Determine the [X, Y] coordinate at the center of the cell enclosing the given text.  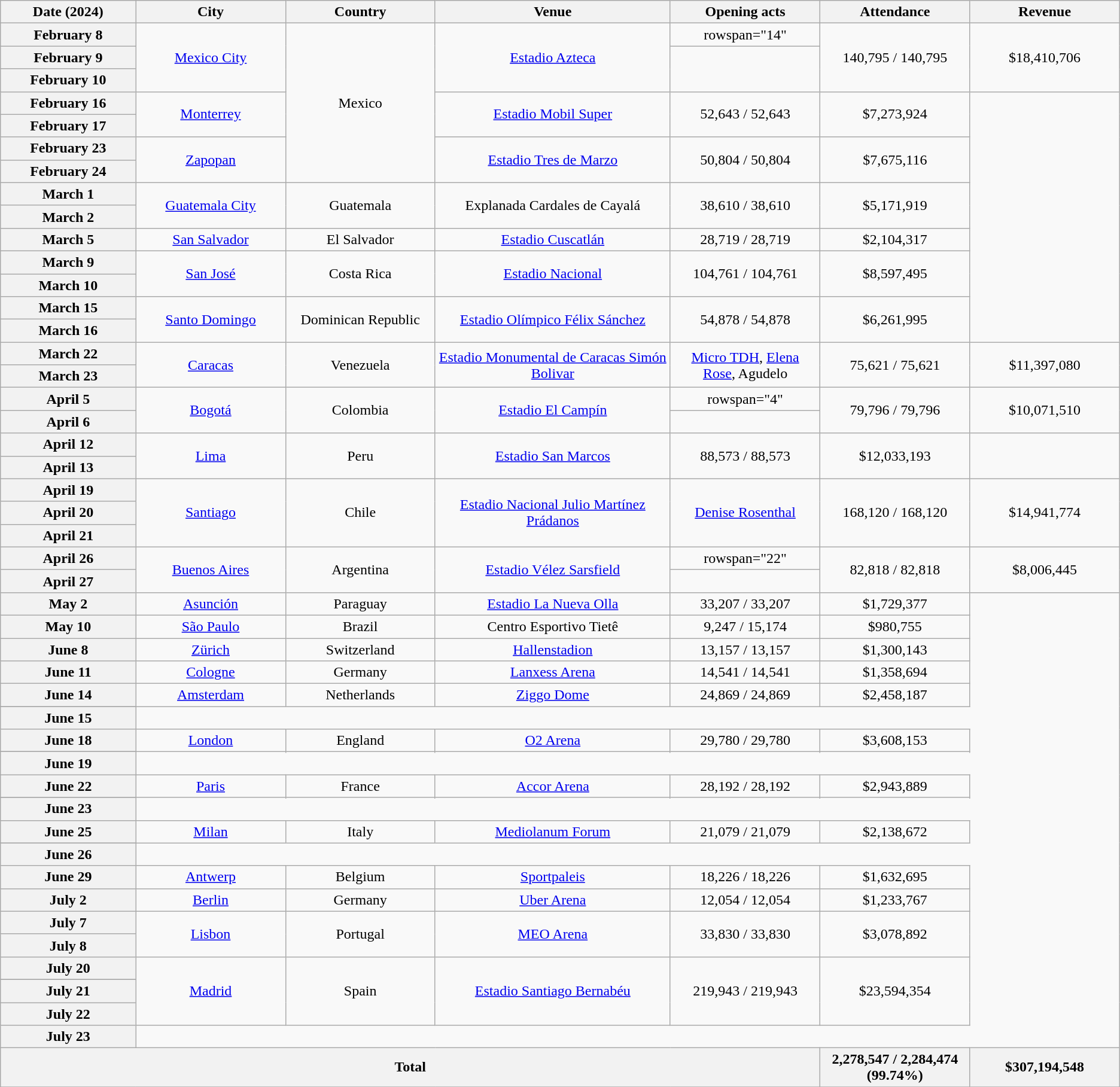
Opening acts [745, 12]
July 20 [68, 968]
England [360, 741]
Estadio Olímpico Félix Sánchez [553, 319]
28,719 / 28,719 [745, 239]
13,157 / 13,157 [745, 649]
33,830 / 33,830 [745, 934]
Paris [211, 786]
Estadio Monumental de Caracas Simón Bolivar [553, 365]
Estadio Mobil Super [553, 114]
June 26 [68, 854]
$2,104,317 [895, 239]
rowspan="14" [745, 35]
April 6 [68, 422]
Explanada Cardales de Cayalá [553, 205]
Estadio Tres de Marzo [553, 160]
$10,071,510 [1045, 410]
June 18 [68, 741]
12,054 / 12,054 [745, 900]
28,192 / 28,192 [745, 786]
$980,755 [895, 626]
Monterrey [211, 114]
52,643 / 52,643 [745, 114]
75,621 / 75,621 [895, 365]
82,818 / 82,818 [895, 570]
San Salvador [211, 239]
March 23 [68, 376]
Country [360, 12]
April 12 [68, 444]
Dominican Republic [360, 319]
Date (2024) [68, 12]
April 20 [68, 513]
Paraguay [360, 604]
Hallenstadion [553, 649]
2,278,547 / 2,284,474 (99.74%) [895, 1067]
April 26 [68, 558]
$307,194,548 [1045, 1067]
Uber Arena [553, 900]
July 22 [68, 1014]
79,796 / 79,796 [895, 410]
$14,941,774 [1045, 513]
24,869 / 24,869 [745, 695]
Lanxess Arena [553, 672]
France [360, 786]
Venue [553, 12]
Antwerp [211, 877]
March 2 [68, 217]
Switzerland [360, 649]
Madrid [211, 991]
Costa Rica [360, 273]
June 23 [68, 809]
Revenue [1045, 12]
104,761 / 104,761 [745, 273]
Argentina [360, 570]
50,804 / 50,804 [745, 160]
9,247 / 15,174 [745, 626]
$1,300,143 [895, 649]
Sportpaleis [553, 877]
Estadio Nacional [553, 273]
Peru [360, 456]
May 2 [68, 604]
Lisbon [211, 934]
April 5 [68, 399]
$3,608,153 [895, 741]
June 11 [68, 672]
June 14 [68, 695]
29,780 / 29,780 [745, 741]
54,878 / 54,878 [745, 319]
$3,078,892 [895, 934]
Bogotá [211, 410]
O2 Arena [553, 741]
February 16 [68, 103]
$1,632,695 [895, 877]
rowspan="22" [745, 558]
33,207 / 33,207 [745, 604]
March 16 [68, 331]
June 29 [68, 877]
$2,943,889 [895, 786]
Belgium [360, 877]
MEO Arena [553, 934]
Estadio La Nueva Olla [553, 604]
July 21 [68, 991]
San José [211, 273]
$12,033,193 [895, 456]
Santo Domingo [211, 319]
$23,594,354 [895, 991]
$1,358,694 [895, 672]
Netherlands [360, 695]
Portugal [360, 934]
April 19 [68, 490]
April 21 [68, 535]
El Salvador [360, 239]
219,943 / 219,943 [745, 991]
Berlin [211, 900]
Zapopan [211, 160]
Mexico [360, 103]
$7,675,116 [895, 160]
June 15 [68, 718]
Santiago [211, 513]
14,541 / 14,541 [745, 672]
$8,006,445 [1045, 570]
April 13 [68, 467]
July 7 [68, 922]
March 5 [68, 239]
$2,138,672 [895, 832]
March 10 [68, 285]
Buenos Aires [211, 570]
Caracas [211, 365]
Mexico City [211, 57]
Guatemala City [211, 205]
Milan [211, 832]
$1,233,767 [895, 900]
Accor Arena [553, 786]
Total [410, 1067]
88,573 / 88,573 [745, 456]
18,226 / 18,226 [745, 877]
Colombia [360, 410]
$18,410,706 [1045, 57]
February 9 [68, 57]
July 23 [68, 1037]
February 8 [68, 35]
Attendance [895, 12]
February 10 [68, 80]
Spain [360, 991]
168,120 / 168,120 [895, 513]
June 19 [68, 763]
London [211, 741]
Ziggo Dome [553, 695]
$2,458,187 [895, 695]
São Paulo [211, 626]
Zürich [211, 649]
$8,597,495 [895, 273]
April 27 [68, 581]
March 1 [68, 194]
$1,729,377 [895, 604]
February 17 [68, 126]
Micro TDH, Elena Rose, Agudelo [745, 365]
Italy [360, 832]
July 8 [68, 945]
38,610 / 38,610 [745, 205]
June 22 [68, 786]
March 15 [68, 308]
Centro Esportivo Tietê [553, 626]
Lima [211, 456]
Chile [360, 513]
Amsterdam [211, 695]
February 24 [68, 171]
June 8 [68, 649]
$5,171,919 [895, 205]
Estadio San Marcos [553, 456]
March 22 [68, 354]
$6,261,995 [895, 319]
March 9 [68, 262]
Estadio Cuscatlán [553, 239]
City [211, 12]
February 23 [68, 148]
Mediolanum Forum [553, 832]
Estadio Santiago Bernabéu [553, 991]
140,795 / 140,795 [895, 57]
Estadio Azteca [553, 57]
Asunción [211, 604]
Estadio El Campín [553, 410]
21,079 / 21,079 [745, 832]
Cologne [211, 672]
$11,397,080 [1045, 365]
June 25 [68, 832]
$7,273,924 [895, 114]
Denise Rosenthal [745, 513]
May 10 [68, 626]
Venezuela [360, 365]
Estadio Nacional Julio Martínez Prádanos [553, 513]
Guatemala [360, 205]
July 2 [68, 900]
Brazil [360, 626]
Estadio Vélez Sarsfield [553, 570]
rowspan="4" [745, 399]
